Return the (X, Y) coordinate for the center point of the cell that contains the specified text.  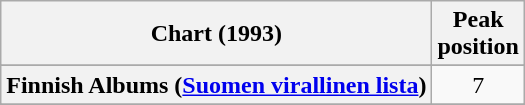
Chart (1993) (216, 34)
Peakposition (478, 34)
7 (478, 85)
Finnish Albums (Suomen virallinen lista) (216, 85)
